Pinpoint the cell where the given text exists, returning its [X, Y] midpoint coordinate. 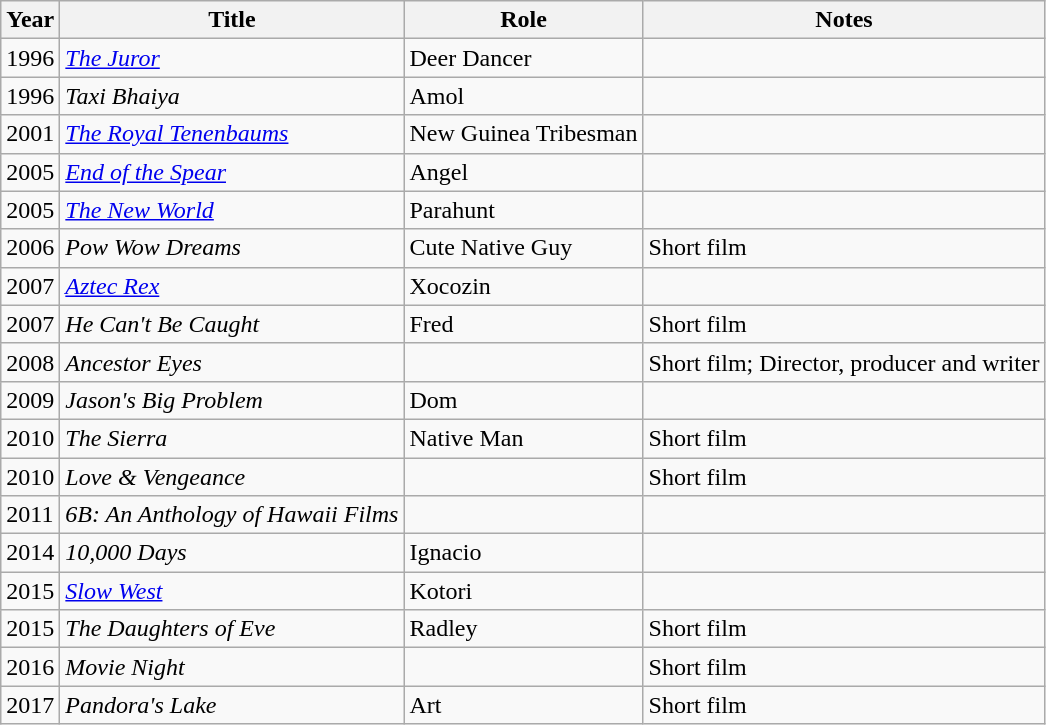
Title [232, 20]
Angel [524, 172]
Ignacio [524, 553]
Deer Dancer [524, 58]
Radley [524, 629]
6B: An Anthology of Hawaii Films [232, 515]
2008 [30, 362]
Movie Night [232, 667]
Parahunt [524, 210]
Pandora's Lake [232, 705]
Dom [524, 400]
Love & Vengeance [232, 477]
The Sierra [232, 438]
The New World [232, 210]
2006 [30, 248]
Jason's Big Problem [232, 400]
The Daughters of Eve [232, 629]
2017 [30, 705]
Notes [844, 20]
Year [30, 20]
2001 [30, 134]
Xocozin [524, 286]
Slow West [232, 591]
Ancestor Eyes [232, 362]
Pow Wow Dreams [232, 248]
Kotori [524, 591]
The Royal Tenenbaums [232, 134]
The Juror [232, 58]
Native Man [524, 438]
2016 [30, 667]
Amol [524, 96]
End of the Spear [232, 172]
10,000 Days [232, 553]
Cute Native Guy [524, 248]
2011 [30, 515]
2009 [30, 400]
He Can't Be Caught [232, 324]
Role [524, 20]
Fred [524, 324]
Short film; Director, producer and writer [844, 362]
Taxi Bhaiya [232, 96]
New Guinea Tribesman [524, 134]
2014 [30, 553]
Art [524, 705]
Aztec Rex [232, 286]
